Determine the (x, y) coordinate at the center of the cell enclosing the given text.  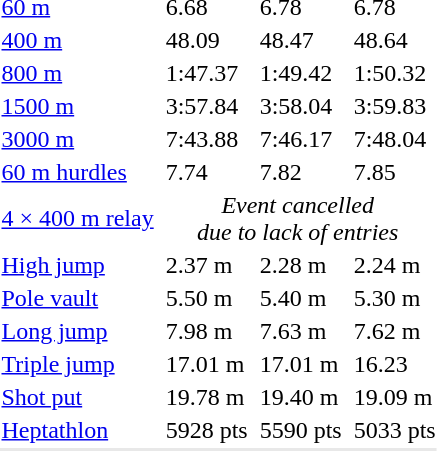
19.78 m (206, 397)
19.09 m (394, 397)
7.62 m (394, 331)
48.64 (394, 40)
3:58.04 (300, 106)
4 × 400 m relay (78, 218)
High jump (78, 265)
7:46.17 (300, 139)
7.74 (206, 172)
1:47.37 (206, 73)
5.50 m (206, 298)
5928 pts (206, 430)
Triple jump (78, 364)
Event cancelleddue to lack of entries (298, 218)
7.98 m (206, 331)
60 m hurdles (78, 172)
400 m (78, 40)
800 m (78, 73)
5.40 m (300, 298)
48.47 (300, 40)
7.85 (394, 172)
Heptathlon (78, 430)
5590 pts (300, 430)
7:43.88 (206, 139)
19.40 m (300, 397)
2.24 m (394, 265)
Pole vault (78, 298)
5.30 m (394, 298)
5033 pts (394, 430)
48.09 (206, 40)
1:50.32 (394, 73)
2.28 m (300, 265)
Long jump (78, 331)
3:57.84 (206, 106)
1:49.42 (300, 73)
1500 m (78, 106)
3000 m (78, 139)
Shot put (78, 397)
7.82 (300, 172)
3:59.83 (394, 106)
7:48.04 (394, 139)
2.37 m (206, 265)
7.63 m (300, 331)
16.23 (394, 364)
